Identify which cell holds the provided text, then report its (X, Y) central coordinate. 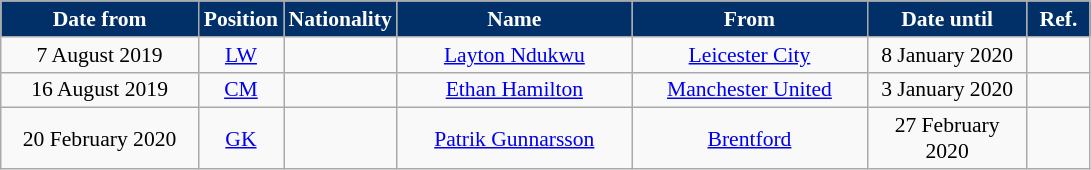
Date until (947, 19)
Ethan Hamilton (514, 90)
8 January 2020 (947, 55)
From (750, 19)
20 February 2020 (100, 138)
Layton Ndukwu (514, 55)
16 August 2019 (100, 90)
CM (240, 90)
Name (514, 19)
Position (240, 19)
Nationality (340, 19)
7 August 2019 (100, 55)
Date from (100, 19)
LW (240, 55)
3 January 2020 (947, 90)
GK (240, 138)
Patrik Gunnarsson (514, 138)
Manchester United (750, 90)
Leicester City (750, 55)
Brentford (750, 138)
Ref. (1058, 19)
27 February 2020 (947, 138)
